Scan for the cell matching the given text and deliver its (X, Y) coordinate at center. 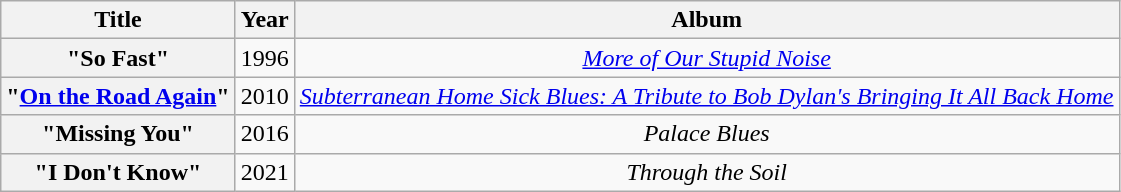
1996 (264, 58)
"So Fast" (118, 58)
Title (118, 20)
"I Don't Know" (118, 172)
Through the Soil (706, 172)
Year (264, 20)
"On the Road Again" (118, 96)
Palace Blues (706, 134)
2021 (264, 172)
Subterranean Home Sick Blues: A Tribute to Bob Dylan's Bringing It All Back Home (706, 96)
More of Our Stupid Noise (706, 58)
"Missing You" (118, 134)
Album (706, 20)
2010 (264, 96)
2016 (264, 134)
